Scan for the cell matching the given text and deliver its (x, y) coordinate at center. 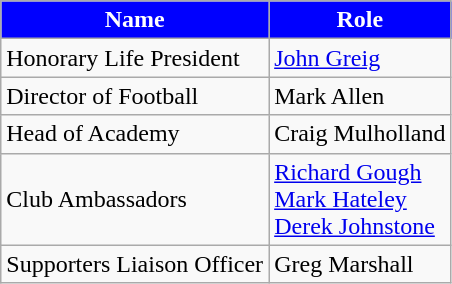
Honorary Life President (135, 58)
Supporters Liaison Officer (135, 264)
Name (135, 20)
Role (360, 20)
John Greig (360, 58)
Mark Allen (360, 96)
Head of Academy (135, 134)
Greg Marshall (360, 264)
Richard Gough Mark Hateley Derek Johnstone (360, 199)
Director of Football (135, 96)
Craig Mulholland (360, 134)
Club Ambassadors (135, 199)
